Locate the cell with the specified text and output its (X, Y) center coordinate. 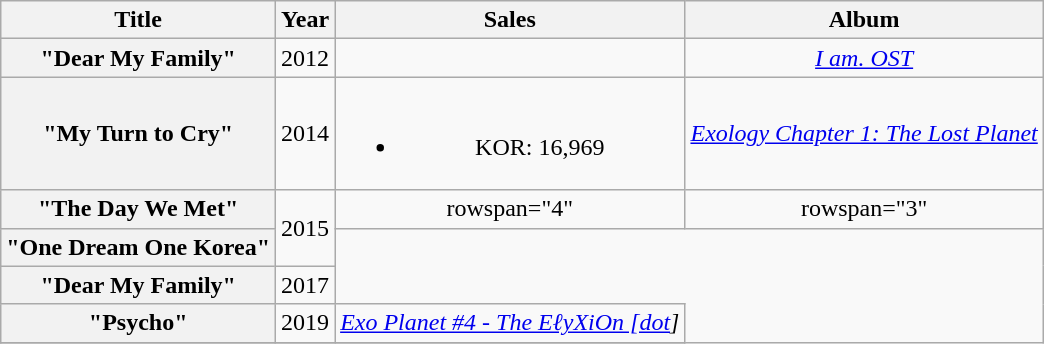
Album (864, 20)
"My Turn to Cry" (138, 134)
Title (138, 20)
rowspan="4" (510, 209)
2014 (306, 134)
Exo Planet #4 - The EℓyXiOn [dot] (510, 323)
2019 (306, 323)
rowspan="3" (864, 209)
Exology Chapter 1: The Lost Planet (864, 134)
"Psycho" (138, 323)
Sales (510, 20)
KOR: 16,969 (510, 134)
"The Day We Met" (138, 209)
Year (306, 20)
2017 (306, 285)
2012 (306, 58)
"One Dream One Korea" (138, 247)
2015 (306, 228)
I am. OST (864, 58)
